Find where the given text appears and provide that cell's center as [X, Y] coordinate. 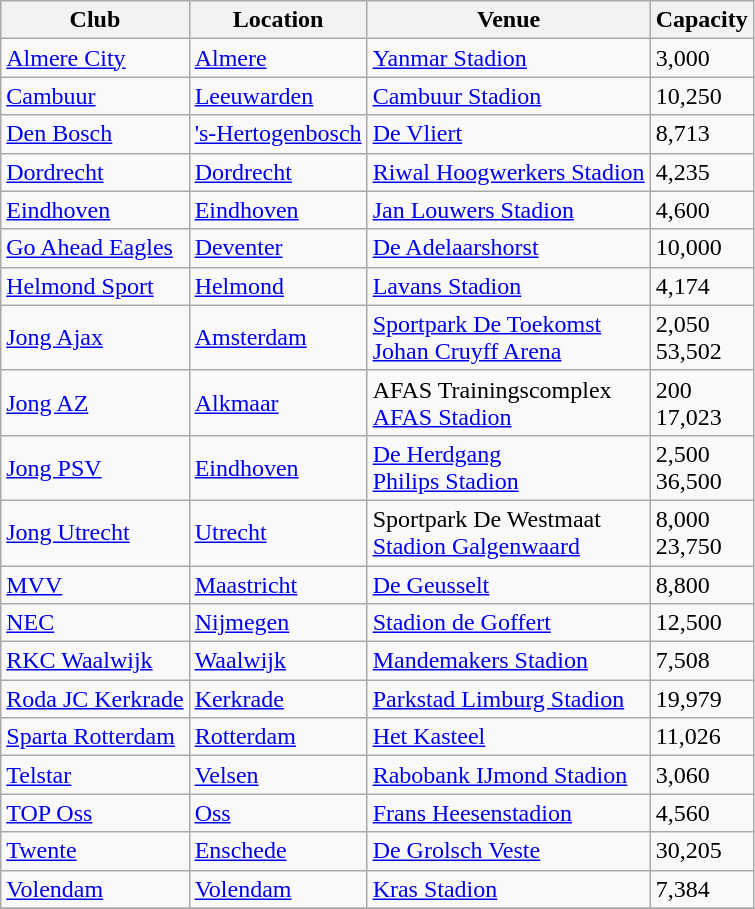
Yanmar Stadion [508, 58]
10,250 [702, 96]
Enschede [278, 851]
4,600 [702, 210]
De Adelaarshorst [508, 248]
Stadion de Goffert [508, 623]
Kerkrade [278, 699]
4,235 [702, 172]
Sportpark De WestmaatStadion Galgenwaard [508, 532]
De Grolsch Veste [508, 851]
Nijmegen [278, 623]
8,800 [702, 585]
8,00023,750 [702, 532]
Cambuur [95, 96]
19,979 [702, 699]
Club [95, 20]
Rotterdam [278, 737]
Parkstad Limburg Stadion [508, 699]
Den Bosch [95, 134]
8,713 [702, 134]
TOP Oss [95, 813]
Velsen [278, 775]
Jong Ajax [95, 338]
Oss [278, 813]
Go Ahead Eagles [95, 248]
Het Kasteel [508, 737]
Almere City [95, 58]
Jong AZ [95, 402]
Jong Utrecht [95, 532]
7,508 [702, 661]
Jong PSV [95, 468]
Almere [278, 58]
Frans Heesenstadion [508, 813]
4,560 [702, 813]
Jan Louwers Stadion [508, 210]
20017,023 [702, 402]
RKC Waalwijk [95, 661]
3,000 [702, 58]
Alkmaar [278, 402]
Capacity [702, 20]
Maastricht [278, 585]
Waalwijk [278, 661]
AFAS TrainingscomplexAFAS Stadion [508, 402]
's-Hertogenbosch [278, 134]
De Vliert [508, 134]
De Geusselt [508, 585]
Lavans Stadion [508, 286]
Sportpark De ToekomstJohan Cruyff Arena [508, 338]
De HerdgangPhilips Stadion [508, 468]
7,384 [702, 889]
Helmond Sport [95, 286]
Helmond [278, 286]
Utrecht [278, 532]
NEC [95, 623]
Rabobank IJmond Stadion [508, 775]
Twente [95, 851]
Venue [508, 20]
Location [278, 20]
Roda JC Kerkrade [95, 699]
12,500 [702, 623]
Amsterdam [278, 338]
10,000 [702, 248]
Sparta Rotterdam [95, 737]
11,026 [702, 737]
Kras Stadion [508, 889]
30,205 [702, 851]
Deventer [278, 248]
Mandemakers Stadion [508, 661]
Leeuwarden [278, 96]
MVV [95, 585]
2,50036,500 [702, 468]
Riwal Hoogwerkers Stadion [508, 172]
2,05053,502 [702, 338]
Cambuur Stadion [508, 96]
3,060 [702, 775]
4,174 [702, 286]
Telstar [95, 775]
